Find where the given text appears and provide that cell's center as (x, y) coordinate. 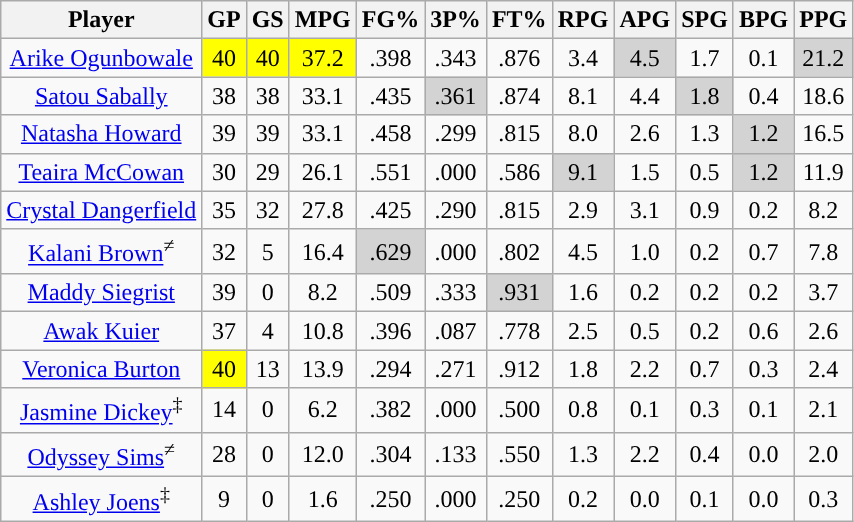
3P% (456, 20)
.458 (390, 134)
APG (645, 20)
Teaira McCowan (102, 172)
7.8 (824, 252)
9.1 (583, 172)
.802 (519, 252)
GP (224, 20)
5 (268, 252)
0.9 (705, 210)
Awak Kuier (102, 331)
4 (268, 331)
27.8 (322, 210)
Player (102, 20)
10.8 (322, 331)
.629 (390, 252)
.087 (456, 331)
2.5 (583, 331)
Arike Ogunbowale (102, 58)
PPG (824, 20)
.876 (519, 58)
RPG (583, 20)
1.0 (645, 252)
.425 (390, 210)
.500 (519, 410)
35 (224, 210)
.271 (456, 369)
Odyssey Sims≠ (102, 454)
.133 (456, 454)
Satou Sabally (102, 96)
0.8 (583, 410)
13 (268, 369)
2.4 (824, 369)
SPG (705, 20)
.435 (390, 96)
28 (224, 454)
FG% (390, 20)
3.1 (645, 210)
13.9 (322, 369)
.874 (519, 96)
2.1 (824, 410)
.586 (519, 172)
0.6 (763, 331)
Kalani Brown≠ (102, 252)
.398 (390, 58)
Maddy Siegrist (102, 293)
37 (224, 331)
Jasmine Dickey‡ (102, 410)
.304 (390, 454)
.509 (390, 293)
1.7 (705, 58)
2.0 (824, 454)
.550 (519, 454)
8.0 (583, 134)
11.9 (824, 172)
3.7 (824, 293)
.382 (390, 410)
Crystal Dangerfield (102, 210)
.294 (390, 369)
14 (224, 410)
8.1 (583, 96)
4.4 (645, 96)
26.1 (322, 172)
GS (268, 20)
6.2 (322, 410)
BPG (763, 20)
.396 (390, 331)
16.4 (322, 252)
30 (224, 172)
18.6 (824, 96)
21.2 (824, 58)
.333 (456, 293)
Ashley Joens‡ (102, 500)
.361 (456, 96)
.912 (519, 369)
.551 (390, 172)
MPG (322, 20)
.290 (456, 210)
37.2 (322, 58)
.343 (456, 58)
Natasha Howard (102, 134)
.299 (456, 134)
3.4 (583, 58)
2.9 (583, 210)
1.5 (645, 172)
16.5 (824, 134)
9 (224, 500)
12.0 (322, 454)
Veronica Burton (102, 369)
.931 (519, 293)
.778 (519, 331)
FT% (519, 20)
29 (268, 172)
